Identify which cell holds the provided text, then report its [X, Y] central coordinate. 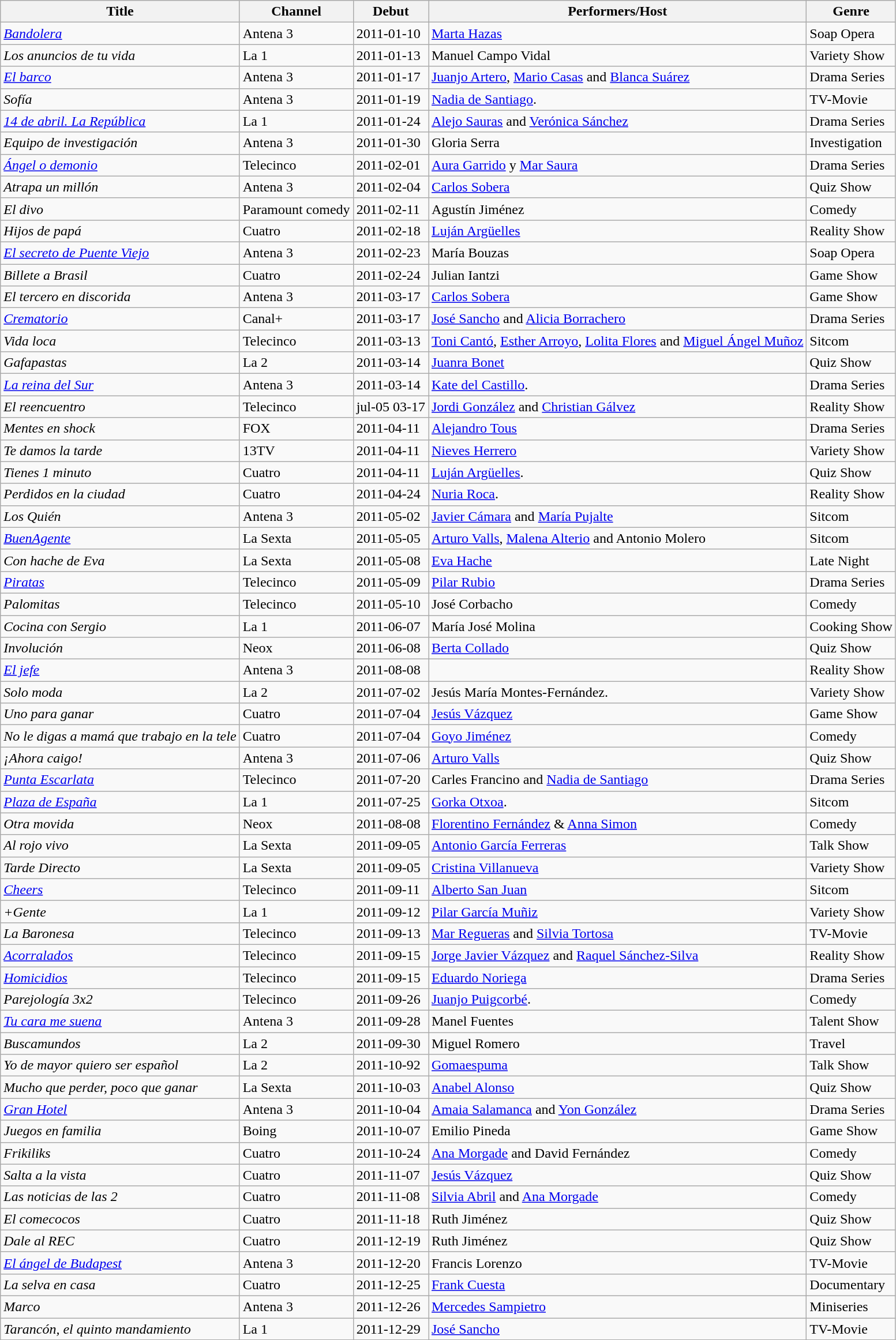
Marco [120, 1307]
Cocina con Sergio [120, 626]
2011-05-02 [391, 516]
+Gente [120, 911]
El ángel de Budapest [120, 1263]
Channel [297, 12]
Tu cara me suena [120, 1022]
Gloria Serra [617, 143]
Jorge Javier Vázquez and Raquel Sánchez-Silva [617, 955]
Juanra Bonet [617, 363]
2011-07-02 [391, 692]
Alejo Sauras and Verónica Sánchez [617, 121]
Las noticias de las 2 [120, 1197]
Hijos de papá [120, 231]
Goyo Jiménez [617, 736]
Julian Iantzi [617, 275]
José Sancho [617, 1328]
Punta Escarlata [120, 780]
Nadia de Santiago. [617, 99]
El jefe [120, 670]
Juegos en familia [120, 1131]
2011-05-08 [391, 560]
Frank Cuesta [617, 1285]
Florentino Fernández & Anna Simon [617, 824]
Gomaespuma [617, 1065]
Vida loca [120, 341]
2011-11-08 [391, 1197]
Uno para ganar [120, 714]
2011-10-03 [391, 1087]
2011-02-24 [391, 275]
2011-10-07 [391, 1131]
2011-07-25 [391, 802]
FOX [297, 429]
Homicidios [120, 978]
Buscamundos [120, 1044]
2011-05-10 [391, 604]
Otra movida [120, 824]
2011-06-08 [391, 648]
El barco [120, 77]
Sofía [120, 99]
Javier Cámara and María Pujalte [617, 516]
María José Molina [617, 626]
Te damos la tarde [120, 451]
2011-12-25 [391, 1285]
Boing [297, 1131]
2011-01-24 [391, 121]
2011-12-26 [391, 1307]
Antonio García Ferreras [617, 846]
Atrapa un millón [120, 187]
Pilar García Muñiz [617, 911]
Plaza de España [120, 802]
Arturo Valls [617, 758]
2011-05-05 [391, 538]
Piratas [120, 582]
2011-09-26 [391, 1000]
Marta Hazas [617, 33]
2011-12-29 [391, 1328]
2011-12-20 [391, 1263]
2011-10-04 [391, 1109]
Dale al REC [120, 1241]
Jordi González and Christian Gálvez [617, 407]
Tarde Directo [120, 868]
Kate del Castillo. [617, 385]
2011-09-11 [391, 889]
2011-12-19 [391, 1241]
Ana Morgade and David Fernández [617, 1153]
Con hache de Eva [120, 560]
Manuel Campo Vidal [617, 55]
2011-10-92 [391, 1065]
2011-01-13 [391, 55]
Crematorio [120, 319]
El divo [120, 209]
2011-01-17 [391, 77]
Billete a Brasil [120, 275]
2011-01-10 [391, 33]
Amaia Salamanca and Yon González [617, 1109]
Al rojo vivo [120, 846]
2011-09-30 [391, 1044]
14 de abril. La República [120, 121]
jul-05 03-17 [391, 407]
Frikiliks [120, 1153]
Parejología 3x2 [120, 1000]
2011-11-18 [391, 1219]
Mucho que perder, poco que ganar [120, 1087]
Emilio Pineda [617, 1131]
Involución [120, 648]
Mar Regueras and Silvia Tortosa [617, 933]
Miniseries [851, 1307]
El reencuentro [120, 407]
Canal+ [297, 319]
Jesús María Montes-Fernández. [617, 692]
Los anuncios de tu vida [120, 55]
Solo moda [120, 692]
Mentes en shock [120, 429]
Yo de mayor quiero ser español [120, 1065]
Nuria Roca. [617, 494]
Talent Show [851, 1022]
2011-09-12 [391, 911]
2011-02-18 [391, 231]
La reina del Sur [120, 385]
Tarancón, el quinto mandamiento [120, 1328]
2011-01-19 [391, 99]
Juanjo Artero, Mario Casas and Blanca Suárez [617, 77]
Debut [391, 12]
La Baronesa [120, 933]
Alejandro Tous [617, 429]
Gran Hotel [120, 1109]
Eva Hache [617, 560]
Berta Collado [617, 648]
Genre [851, 12]
2011-04-24 [391, 494]
2011-02-04 [391, 187]
2011-05-09 [391, 582]
¡Ahora caigo! [120, 758]
2011-10-24 [391, 1153]
Silvia Abril and Ana Morgade [617, 1197]
Gafapastas [120, 363]
No le digas a mamá que trabajo en la tele [120, 736]
Palomitas [120, 604]
La selva en casa [120, 1285]
María Bouzas [617, 253]
Cristina Villanueva [617, 868]
2011-09-28 [391, 1022]
2011-01-30 [391, 143]
BuenAgente [120, 538]
2011-03-13 [391, 341]
Travel [851, 1044]
Perdidos en la ciudad [120, 494]
2011-11-07 [391, 1175]
Arturo Valls, Malena Alterio and Antonio Molero [617, 538]
El comecocos [120, 1219]
Pilar Rubio [617, 582]
Toni Cantó, Esther Arroyo, Lolita Flores and Miguel Ángel Muñoz [617, 341]
Ángel o demonio [120, 165]
Cheers [120, 889]
Salta a la vista [120, 1175]
Carles Francino and Nadia de Santiago [617, 780]
Agustín Jiménez [617, 209]
Juanjo Puigcorbé. [617, 1000]
Luján Argüelles [617, 231]
2011-06-07 [391, 626]
Acorralados [120, 955]
Francis Lorenzo [617, 1263]
Manel Fuentes [617, 1022]
Title [120, 12]
Performers/Host [617, 12]
Late Night [851, 560]
Alberto San Juan [617, 889]
Mercedes Sampietro [617, 1307]
Gorka Otxoa. [617, 802]
Nieves Herrero [617, 451]
Bandolera [120, 33]
2011-07-06 [391, 758]
Anabel Alonso [617, 1087]
Eduardo Noriega [617, 978]
Los Quién [120, 516]
José Sancho and Alicia Borrachero [617, 319]
Luján Argüelles. [617, 472]
Tienes 1 minuto [120, 472]
Aura Garrido y Mar Saura [617, 165]
Documentary [851, 1285]
2011-02-01 [391, 165]
2011-02-11 [391, 209]
Equipo de investigación [120, 143]
Cooking Show [851, 626]
2011-09-13 [391, 933]
13TV [297, 451]
Investigation [851, 143]
Miguel Romero [617, 1044]
El tercero en discorida [120, 297]
2011-02-23 [391, 253]
José Corbacho [617, 604]
Paramount comedy [297, 209]
El secreto de Puente Viejo [120, 253]
2011-07-20 [391, 780]
